Detect which cell encompasses the target text, then output its (X, Y) center coordinate. 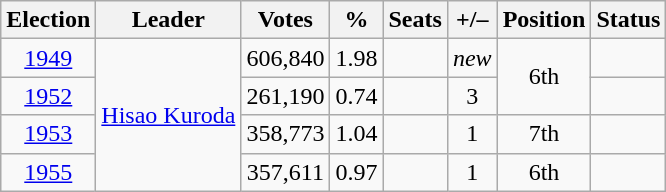
358,773 (286, 134)
Seats (415, 20)
606,840 (286, 58)
0.74 (356, 96)
new (472, 58)
Election (48, 20)
3 (472, 96)
1949 (48, 58)
1.04 (356, 134)
% (356, 20)
Status (628, 20)
1.98 (356, 58)
357,611 (286, 172)
1952 (48, 96)
Position (544, 20)
0.97 (356, 172)
7th (544, 134)
Hisao Kuroda (168, 115)
1953 (48, 134)
1955 (48, 172)
Votes (286, 20)
261,190 (286, 96)
Leader (168, 20)
+/– (472, 20)
